For the text-containing cell, return its midpoint in [x, y] coordinate format. 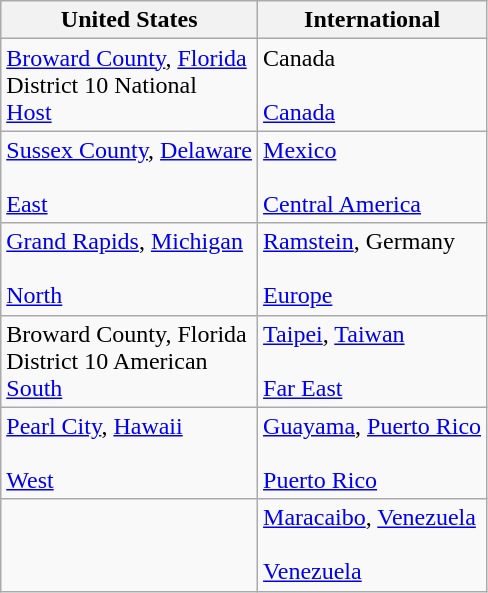
Broward County, FloridaDistrict 10 AmericanSouth [130, 361]
Pearl City, HawaiiWest [130, 453]
Ramstein, GermanyEurope [372, 269]
Guayama, Puerto RicoPuerto Rico [372, 453]
Mexico Central America [372, 177]
Broward County, FloridaDistrict 10 NationalHost [130, 85]
CanadaCanada [372, 85]
United States [130, 20]
International [372, 20]
Taipei, TaiwanFar East [372, 361]
Sussex County, DelawareEast [130, 177]
Grand Rapids, MichiganNorth [130, 269]
Maracaibo, Venezuela Venezuela [372, 545]
